Capture the cell that displays the provided text and extract its (x, y) central coordinate. 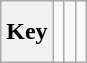
Key (27, 32)
